Provide the (x, y) coordinate of the cell's center where the given text is located.  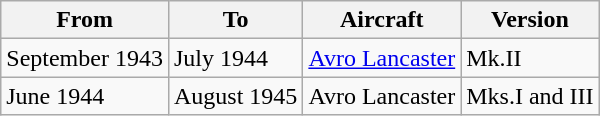
Version (530, 20)
June 1944 (85, 96)
September 1943 (85, 58)
To (235, 20)
Mks.I and III (530, 96)
August 1945 (235, 96)
Mk.II (530, 58)
Aircraft (382, 20)
From (85, 20)
July 1944 (235, 58)
